From the cell containing the given text, extract its center point as [X, Y] coordinate. 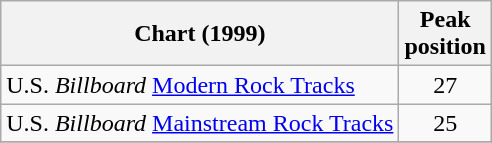
Peakposition [445, 34]
Chart (1999) [200, 34]
U.S. Billboard Modern Rock Tracks [200, 85]
25 [445, 123]
27 [445, 85]
U.S. Billboard Mainstream Rock Tracks [200, 123]
